Scan for the cell matching the given text and deliver its [x, y] coordinate at center. 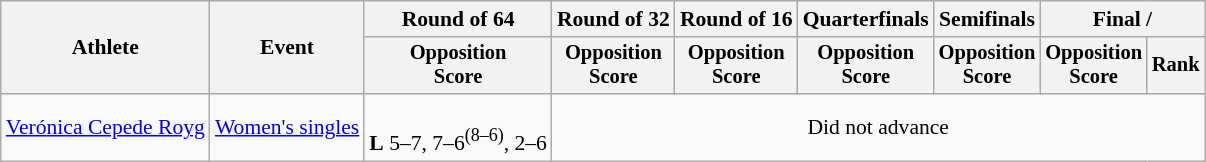
L 5–7, 7–6(8–6), 2–6 [458, 128]
Round of 64 [458, 19]
Round of 32 [614, 19]
Quarterfinals [866, 19]
Women's singles [287, 128]
Semifinals [988, 19]
Did not advance [878, 128]
Final / [1122, 19]
Rank [1176, 66]
Verónica Cepede Royg [106, 128]
Round of 16 [736, 19]
Event [287, 48]
Athlete [106, 48]
